Return [x, y] of the center of cell containing provided text 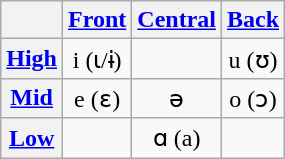
u (ʊ) [254, 59]
o (ɔ) [254, 98]
Front [98, 20]
ə [177, 98]
ɑ (a) [177, 138]
i (ɩ/ɨ) [98, 59]
High [32, 59]
e (ɛ) [98, 98]
Back [254, 20]
Central [177, 20]
Low [32, 138]
Mid [32, 98]
